Extract the [x, y] coordinate from the center of the cell holding the provided text.  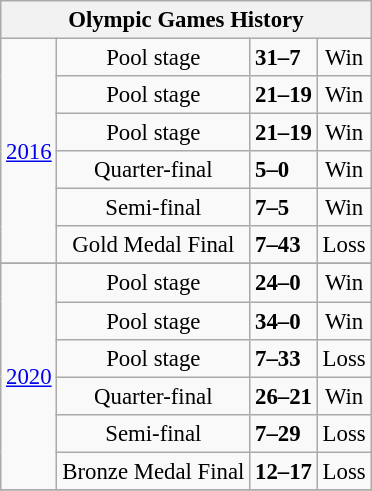
7–29 [284, 433]
7–5 [284, 208]
34–0 [284, 321]
2020 [29, 377]
12–17 [284, 471]
2016 [29, 152]
Bronze Medal Final [154, 471]
7–33 [284, 358]
5–0 [284, 170]
24–0 [284, 283]
26–21 [284, 396]
Olympic Games History [186, 20]
7–43 [284, 245]
31–7 [284, 58]
Gold Medal Final [154, 245]
